Pinpoint the cell where the given text exists, returning its [X, Y] midpoint coordinate. 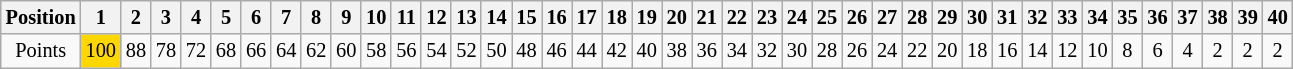
29 [947, 17]
39 [1248, 17]
1 [101, 17]
35 [1127, 17]
56 [406, 51]
62 [316, 51]
100 [101, 51]
48 [527, 51]
44 [587, 51]
72 [196, 51]
13 [466, 17]
60 [346, 51]
3 [166, 17]
33 [1067, 17]
11 [406, 17]
Points [41, 51]
64 [286, 51]
Position [41, 17]
52 [466, 51]
88 [136, 51]
17 [587, 17]
9 [346, 17]
58 [376, 51]
37 [1188, 17]
31 [1007, 17]
21 [707, 17]
23 [767, 17]
15 [527, 17]
42 [617, 51]
5 [226, 17]
46 [557, 51]
78 [166, 51]
7 [286, 17]
27 [887, 17]
19 [647, 17]
54 [436, 51]
25 [827, 17]
50 [496, 51]
68 [226, 51]
66 [256, 51]
